Detect which cell encompasses the target text, then output its (X, Y) center coordinate. 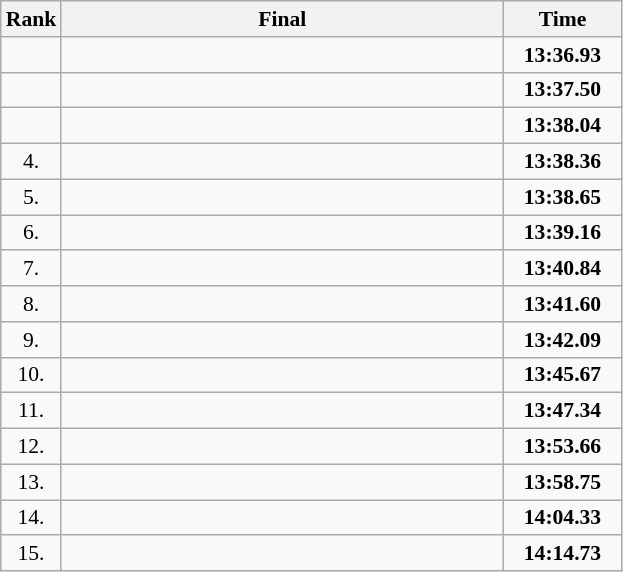
4. (32, 162)
5. (32, 197)
13:45.67 (562, 375)
9. (32, 340)
6. (32, 233)
Rank (32, 19)
13:42.09 (562, 340)
Time (562, 19)
7. (32, 269)
10. (32, 375)
13:53.66 (562, 447)
15. (32, 554)
8. (32, 304)
13:36.93 (562, 55)
14. (32, 518)
13. (32, 482)
14:04.33 (562, 518)
13:39.16 (562, 233)
11. (32, 411)
14:14.73 (562, 554)
13:58.75 (562, 482)
13:38.65 (562, 197)
12. (32, 447)
13:40.84 (562, 269)
13:41.60 (562, 304)
13:38.36 (562, 162)
13:38.04 (562, 126)
13:47.34 (562, 411)
13:37.50 (562, 90)
Final (282, 19)
